Identify which cell holds the provided text, then report its [x, y] central coordinate. 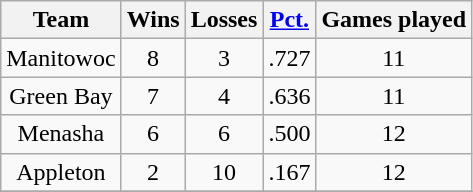
Manitowoc [61, 58]
Menasha [61, 134]
4 [224, 96]
.167 [290, 172]
2 [153, 172]
Appleton [61, 172]
Losses [224, 20]
Green Bay [61, 96]
.727 [290, 58]
7 [153, 96]
Wins [153, 20]
.500 [290, 134]
10 [224, 172]
8 [153, 58]
.636 [290, 96]
Pct. [290, 20]
Games played [394, 20]
3 [224, 58]
Team [61, 20]
